Find where the given text appears and provide that cell's center as [X, Y] coordinate. 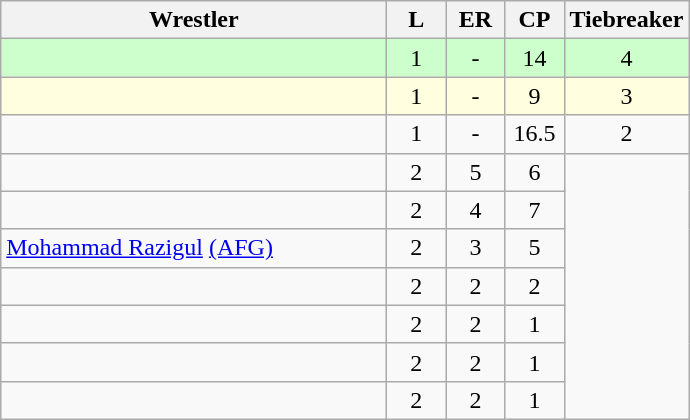
L [416, 20]
7 [534, 210]
CP [534, 20]
16.5 [534, 134]
Mohammad Razigul (AFG) [194, 248]
Tiebreaker [626, 20]
ER [476, 20]
14 [534, 58]
Wrestler [194, 20]
6 [534, 172]
9 [534, 96]
